Scan for the cell matching the given text and deliver its [X, Y] coordinate at center. 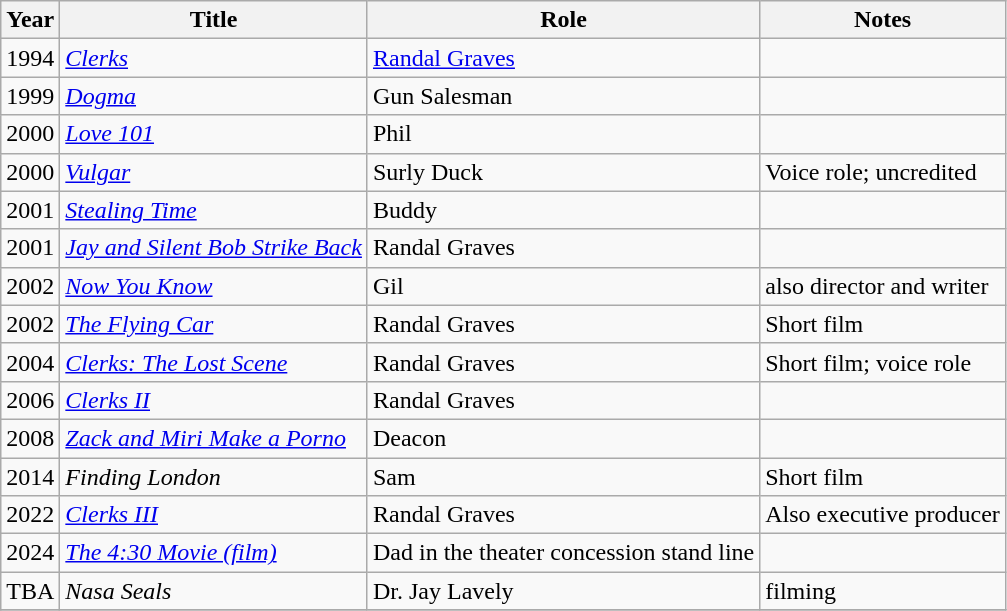
2014 [30, 477]
Dr. Jay Lavely [563, 591]
Zack and Miri Make a Porno [214, 438]
filming [883, 591]
1999 [30, 96]
Sam [563, 477]
Deacon [563, 438]
Also executive producer [883, 515]
Dogma [214, 96]
Title [214, 20]
Love 101 [214, 134]
Gil [563, 286]
The 4:30 Movie (film) [214, 553]
Surly Duck [563, 172]
Short film; voice role [883, 362]
Role [563, 20]
Now You Know [214, 286]
Finding London [214, 477]
also director and writer [883, 286]
TBA [30, 591]
2024 [30, 553]
Phil [563, 134]
2004 [30, 362]
The Flying Car [214, 324]
Clerks: The Lost Scene [214, 362]
Gun Salesman [563, 96]
Dad in the theater concession stand line [563, 553]
Voice role; uncredited [883, 172]
Jay and Silent Bob Strike Back [214, 248]
Stealing Time [214, 210]
Clerks [214, 58]
Clerks III [214, 515]
2006 [30, 400]
Vulgar [214, 172]
Notes [883, 20]
2022 [30, 515]
Buddy [563, 210]
Nasa Seals [214, 591]
Clerks II [214, 400]
Year [30, 20]
1994 [30, 58]
2008 [30, 438]
